Provide the (X, Y) coordinate of the cell's center where the given text is located.  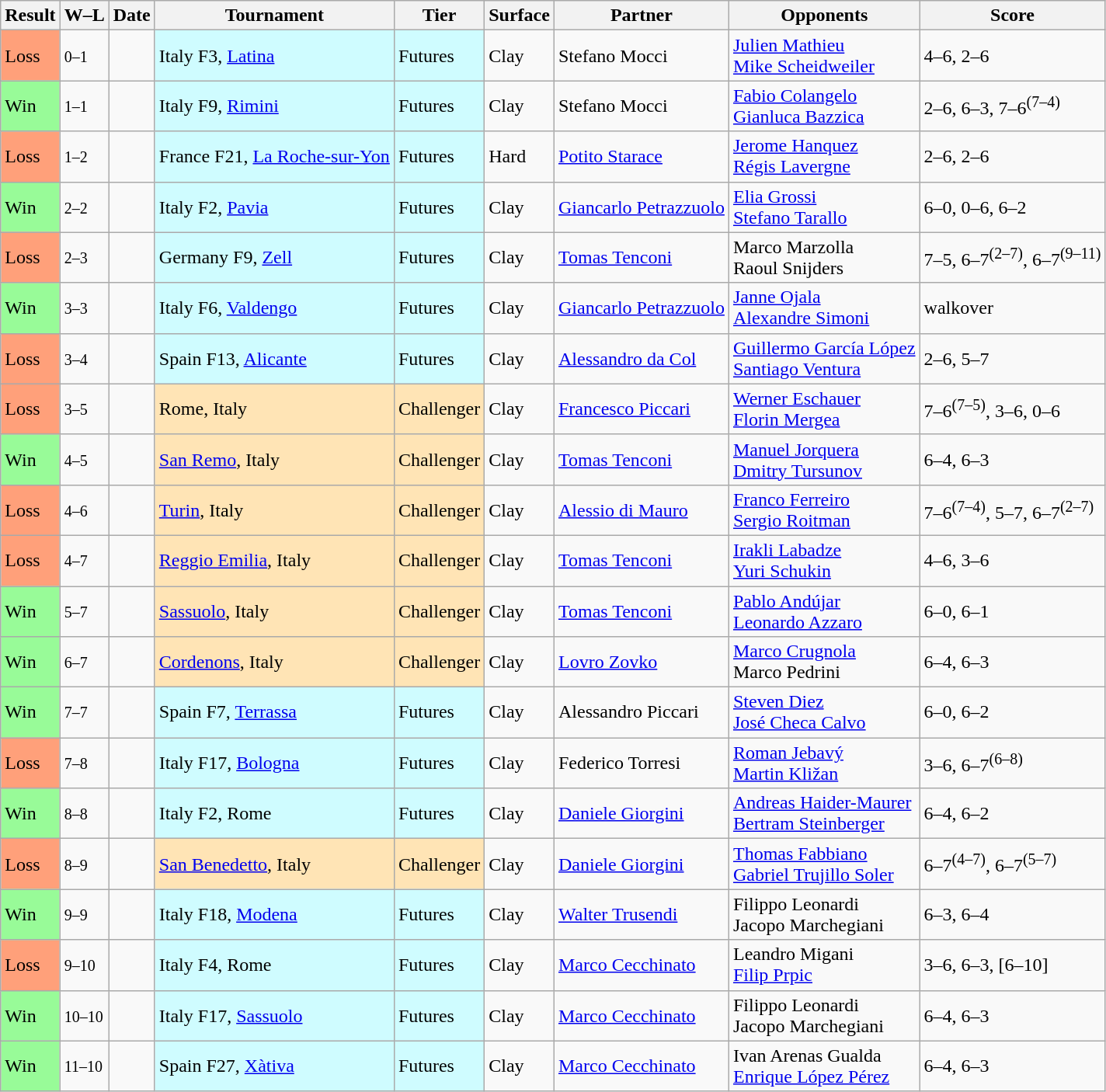
1–2 (84, 157)
walkover (1013, 308)
Andreas Haider-Maurer Bertram Steinberger (824, 814)
7–8 (84, 763)
Partner (642, 16)
Roman Jebavý Martin Kližan (824, 763)
Franco Ferreiro Sergio Roitman (824, 509)
San Benedetto, Italy (274, 864)
3–6, 6–7(6–8) (1013, 763)
France F21, La Roche-sur-Yon (274, 157)
10–10 (84, 1016)
Tournament (274, 16)
Francesco Piccari (642, 409)
Werner Eschauer Florin Mergea (824, 409)
3–4 (84, 359)
Manuel Jorquera Dmitry Tursunov (824, 460)
Spain F27, Xàtiva (274, 1066)
6–4, 6–2 (1013, 814)
Result (30, 16)
8–9 (84, 864)
4–6, 3–6 (1013, 561)
Opponents (824, 16)
2–3 (84, 258)
Potito Starace (642, 157)
Score (1013, 16)
Italy F17, Sassuolo (274, 1016)
Janne Ojala Alexandre Simoni (824, 308)
Italy F17, Bologna (274, 763)
3–3 (84, 308)
9–10 (84, 965)
6–7 (84, 662)
Hard (520, 157)
Spain F7, Terrassa (274, 713)
Italy F9, Rimini (274, 106)
Steven Diez José Checa Calvo (824, 713)
4–6, 2–6 (1013, 56)
4–5 (84, 460)
6–7(4–7), 6–7(5–7) (1013, 864)
9–9 (84, 915)
Jerome Hanquez Régis Lavergne (824, 157)
0–1 (84, 56)
Pablo Andújar Leonardo Azzaro (824, 610)
2–2 (84, 207)
2–6, 2–6 (1013, 157)
2–6, 5–7 (1013, 359)
2–6, 6–3, 7–6(7–4) (1013, 106)
4–7 (84, 561)
Germany F9, Zell (274, 258)
Irakli Labadze Yuri Schukin (824, 561)
6–3, 6–4 (1013, 915)
Spain F13, Alicante (274, 359)
11–10 (84, 1066)
3–6, 6–3, [6–10] (1013, 965)
Rome, Italy (274, 409)
Thomas Fabbiano Gabriel Trujillo Soler (824, 864)
Leandro Migani Filip Prpic (824, 965)
Alessandro da Col (642, 359)
Lovro Zovko (642, 662)
Elia Grossi Stefano Tarallo (824, 207)
Italy F18, Modena (274, 915)
W–L (84, 16)
3–5 (84, 409)
San Remo, Italy (274, 460)
5–7 (84, 610)
Italy F2, Rome (274, 814)
Reggio Emilia, Italy (274, 561)
Marco Crugnola Marco Pedrini (824, 662)
7–6(7–4), 5–7, 6–7(2–7) (1013, 509)
Turin, Italy (274, 509)
Date (132, 16)
Italy F6, Valdengo (274, 308)
7–5, 6–7(2–7), 6–7(9–11) (1013, 258)
Surface (520, 16)
Italy F2, Pavia (274, 207)
7–7 (84, 713)
7–6(7–5), 3–6, 0–6 (1013, 409)
Italy F3, Latina (274, 56)
Fabio Colangelo Gianluca Bazzica (824, 106)
1–1 (84, 106)
Alessandro Piccari (642, 713)
Guillermo García López Santiago Ventura (824, 359)
6–0, 6–2 (1013, 713)
Tier (439, 16)
4–6 (84, 509)
6–0, 6–1 (1013, 610)
Marco Marzolla Raoul Snijders (824, 258)
Cordenons, Italy (274, 662)
Sassuolo, Italy (274, 610)
Italy F4, Rome (274, 965)
Ivan Arenas Gualda Enrique López Pérez (824, 1066)
Julien Mathieu Mike Scheidweiler (824, 56)
8–8 (84, 814)
Federico Torresi (642, 763)
Walter Trusendi (642, 915)
Alessio di Mauro (642, 509)
6–0, 0–6, 6–2 (1013, 207)
